Locate the cell with the specified text and output its [x, y] center coordinate. 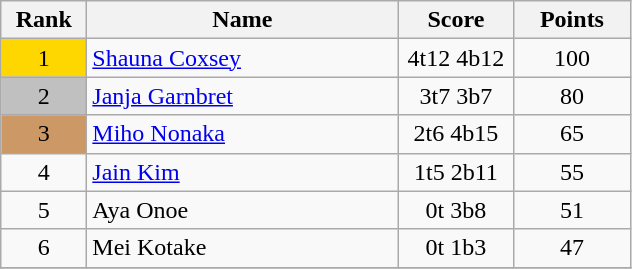
3 [44, 134]
Miho Nonaka [242, 134]
0t 1b3 [456, 248]
100 [572, 58]
Points [572, 20]
65 [572, 134]
1 [44, 58]
5 [44, 210]
6 [44, 248]
80 [572, 96]
4t12 4b12 [456, 58]
1t5 2b11 [456, 172]
Score [456, 20]
Rank [44, 20]
Aya Onoe [242, 210]
0t 3b8 [456, 210]
55 [572, 172]
Janja Garnbret [242, 96]
4 [44, 172]
3t7 3b7 [456, 96]
2 [44, 96]
47 [572, 248]
Jain Kim [242, 172]
Mei Kotake [242, 248]
2t6 4b15 [456, 134]
Name [242, 20]
51 [572, 210]
Shauna Coxsey [242, 58]
